Determine the [x, y] coordinate at the center of the cell enclosing the given text.  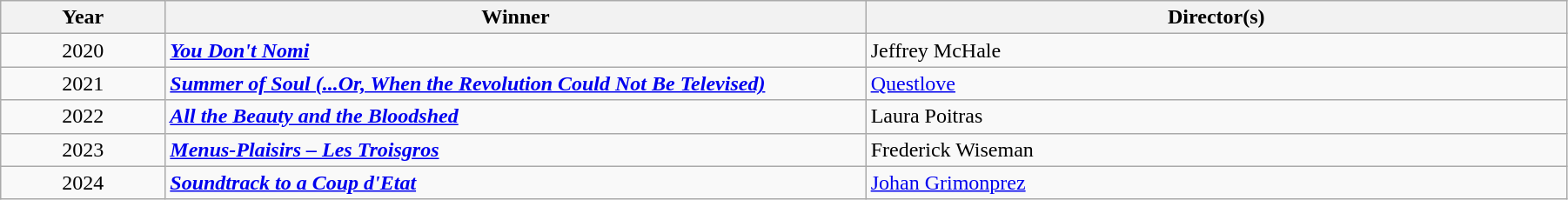
Jeffrey McHale [1216, 50]
Year [84, 17]
Laura Poitras [1216, 117]
2023 [84, 150]
Johan Grimonprez [1216, 183]
Menus-Plaisirs – Les Troisgros [515, 150]
Questlove [1216, 83]
Frederick Wiseman [1216, 150]
All the Beauty and the Bloodshed [515, 117]
2021 [84, 83]
Winner [515, 17]
2022 [84, 117]
Director(s) [1216, 17]
2024 [84, 183]
2020 [84, 50]
Soundtrack to a Coup d'Etat [515, 183]
Summer of Soul (...Or, When the Revolution Could Not Be Televised) [515, 83]
You Don't Nomi [515, 50]
